Return [X, Y] of the center of cell containing provided text 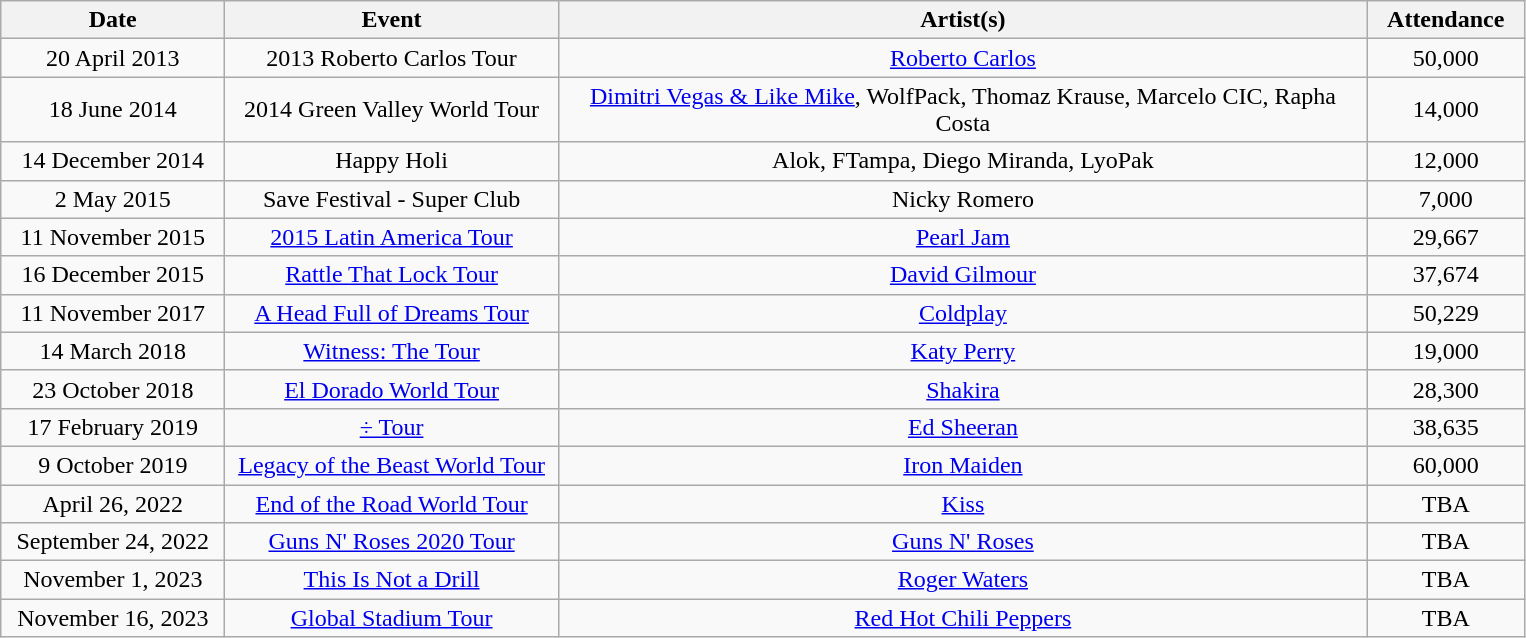
David Gilmour [962, 275]
Iron Maiden [962, 465]
38,635 [1446, 427]
Global Stadium Tour [392, 618]
Event [392, 20]
37,674 [1446, 275]
18 June 2014 [113, 110]
11 November 2015 [113, 237]
November 16, 2023 [113, 618]
50,000 [1446, 58]
Witness: The Tour [392, 351]
Shakira [962, 389]
60,000 [1446, 465]
Date [113, 20]
Nicky Romero [962, 199]
28,300 [1446, 389]
50,229 [1446, 313]
Alok, FTampa, Diego Miranda, LyoPak [962, 161]
Guns N' Roses [962, 542]
Roger Waters [962, 580]
Artist(s) [962, 20]
Ed Sheeran [962, 427]
Dimitri Vegas & Like Mike, WolfPack, Thomaz Krause, Marcelo CIC, Rapha Costa [962, 110]
Pearl Jam [962, 237]
Happy Holi [392, 161]
2 May 2015 [113, 199]
Attendance [1446, 20]
Save Festival - Super Club [392, 199]
11 November 2017 [113, 313]
9 October 2019 [113, 465]
November 1, 2023 [113, 580]
2014 Green Valley World Tour [392, 110]
Rattle That Lock Tour [392, 275]
This Is Not a Drill [392, 580]
2013 Roberto Carlos Tour [392, 58]
20 April 2013 [113, 58]
17 February 2019 [113, 427]
Roberto Carlos [962, 58]
÷ Tour [392, 427]
End of the Road World Tour [392, 503]
Legacy of the Beast World Tour [392, 465]
14,000 [1446, 110]
Katy Perry [962, 351]
A Head Full of Dreams Tour [392, 313]
16 December 2015 [113, 275]
12,000 [1446, 161]
Kiss [962, 503]
23 October 2018 [113, 389]
April 26, 2022 [113, 503]
29,667 [1446, 237]
19,000 [1446, 351]
7,000 [1446, 199]
Red Hot Chili Peppers [962, 618]
14 March 2018 [113, 351]
Guns N' Roses 2020 Tour [392, 542]
14 December 2014 [113, 161]
Coldplay [962, 313]
El Dorado World Tour [392, 389]
2015 Latin America Tour [392, 237]
September 24, 2022 [113, 542]
